Determine the [x, y] coordinate at the center of the cell enclosing the given text.  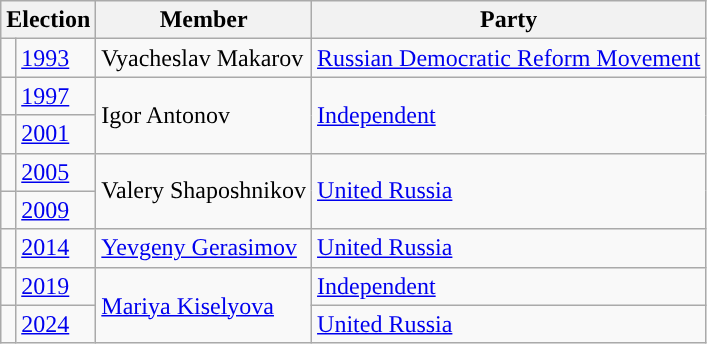
2024 [56, 324]
Igor Antonov [204, 115]
2005 [56, 172]
Vyacheslav Makarov [204, 58]
1993 [56, 58]
Yevgeny Gerasimov [204, 248]
2014 [56, 248]
2019 [56, 286]
Election [48, 20]
2001 [56, 134]
Party [509, 20]
Valery Shaposhnikov [204, 191]
2009 [56, 210]
Member [204, 20]
1997 [56, 96]
Mariya Kiselyova [204, 305]
Russian Democratic Reform Movement [509, 58]
